Provide the (x, y) coordinate of the cell's center where the given text is located.  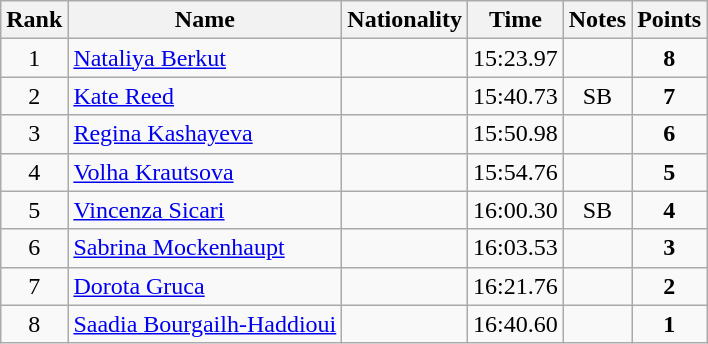
Volha Krautsova (205, 172)
16:21.76 (516, 286)
Points (670, 20)
Regina Kashayeva (205, 134)
15:54.76 (516, 172)
15:50.98 (516, 134)
16:00.30 (516, 210)
16:40.60 (516, 324)
Nataliya Berkut (205, 58)
Kate Reed (205, 96)
Saadia Bourgailh-Haddioui (205, 324)
Rank (34, 20)
Nationality (405, 20)
15:40.73 (516, 96)
16:03.53 (516, 248)
Notes (597, 20)
Sabrina Mockenhaupt (205, 248)
Name (205, 20)
Time (516, 20)
15:23.97 (516, 58)
Dorota Gruca (205, 286)
Vincenza Sicari (205, 210)
